Provide the (x, y) coordinate of the cell's center where the given text is located.  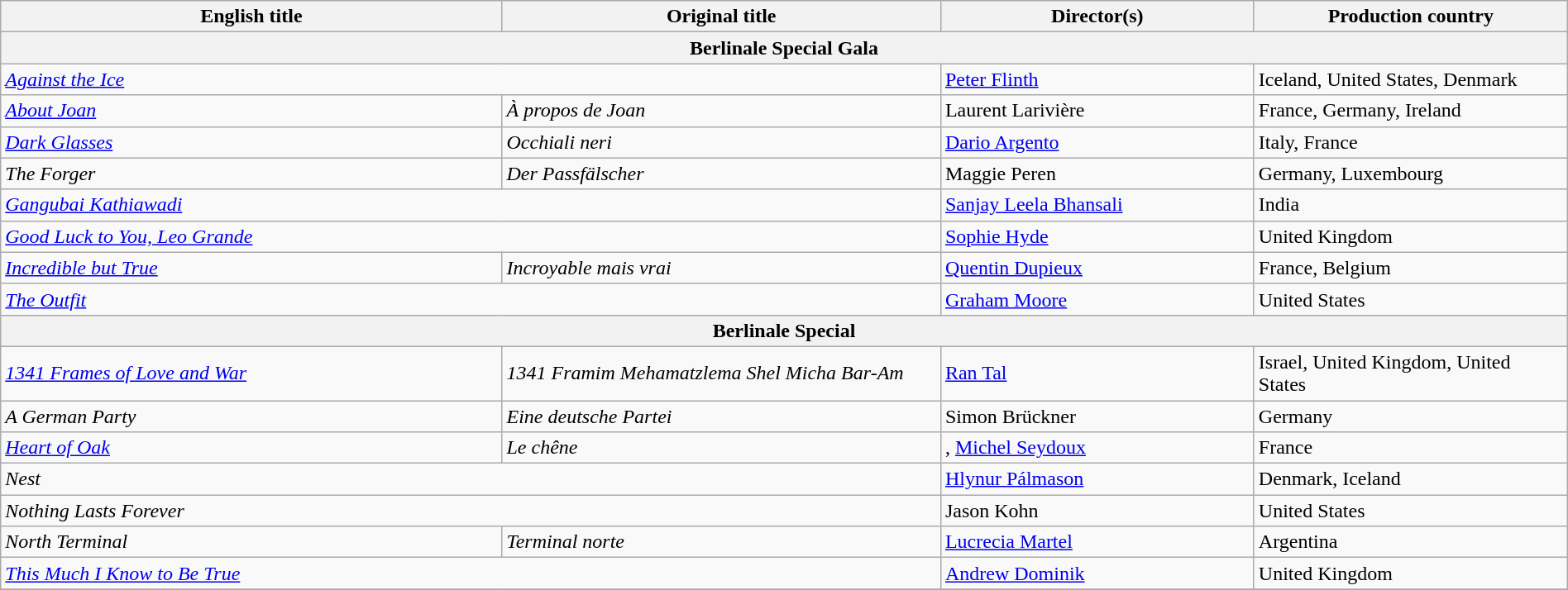
Denmark, Iceland (1411, 479)
France, Belgium (1411, 268)
Lucrecia Martel (1097, 542)
This Much I Know to Be True (471, 573)
Berlinale Special (784, 331)
Italy, France (1411, 142)
The Outfit (471, 299)
Der Passfälscher (721, 174)
France (1411, 448)
Nest (471, 479)
Heart of Oak (251, 448)
Production country (1411, 17)
Quentin Dupieux (1097, 268)
Simon Brückner (1097, 416)
France, Germany, Ireland (1411, 111)
Le chêne (721, 448)
Peter Flinth (1097, 79)
1341 Framim Mehamatzlema Shel Micha Bar-Am (721, 374)
Ran Tal (1097, 374)
À propos de Joan (721, 111)
Andrew Dominik (1097, 573)
English title (251, 17)
Hlynur Pálmason (1097, 479)
The Forger (251, 174)
About Joan (251, 111)
Sophie Hyde (1097, 236)
Germany (1411, 416)
Nothing Lasts Forever (471, 511)
Against the Ice (471, 79)
Director(s) (1097, 17)
A German Party (251, 416)
Argentina (1411, 542)
Israel, United Kingdom, United States (1411, 374)
, Michel Seydoux (1097, 448)
1341 Frames of Love and War (251, 374)
Terminal norte (721, 542)
Incroyable mais vrai (721, 268)
North Terminal (251, 542)
Maggie Peren (1097, 174)
Jason Kohn (1097, 511)
Laurent Larivière (1097, 111)
Eine deutsche Partei (721, 416)
Good Luck to You, Leo Grande (471, 236)
Sanjay Leela Bhansali (1097, 205)
Germany, Luxembourg (1411, 174)
Graham Moore (1097, 299)
Original title (721, 17)
Iceland, United States, Denmark (1411, 79)
Dario Argento (1097, 142)
Dark Glasses (251, 142)
Gangubai Kathiawadi (471, 205)
India (1411, 205)
Berlinale Special Gala (784, 48)
Occhiali neri (721, 142)
Incredible but True (251, 268)
